Return the [x, y] coordinate for the center point of the cell that contains the specified text.  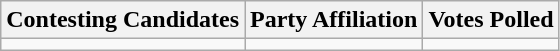
Contesting Candidates [123, 20]
Votes Polled [491, 20]
Party Affiliation [334, 20]
